Determine the [x, y] coordinate at the center of the cell enclosing the given text.  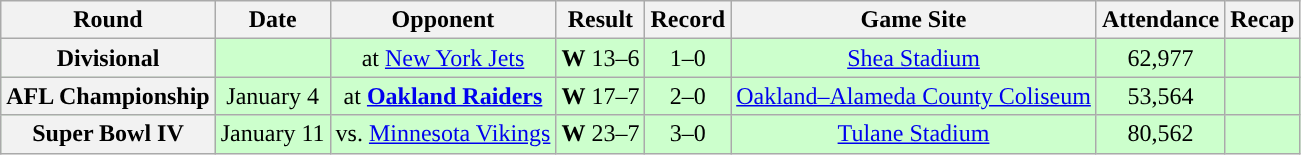
W 17–7 [600, 96]
Opponent [443, 20]
Super Bowl IV [108, 134]
vs. Minnesota Vikings [443, 134]
2–0 [688, 96]
W 13–6 [600, 58]
Record [688, 20]
Tulane Stadium [914, 134]
Attendance [1160, 20]
1–0 [688, 58]
3–0 [688, 134]
Oakland–Alameda County Coliseum [914, 96]
at Oakland Raiders [443, 96]
AFL Championship [108, 96]
Shea Stadium [914, 58]
January 4 [272, 96]
Result [600, 20]
Date [272, 20]
January 11 [272, 134]
62,977 [1160, 58]
at New York Jets [443, 58]
W 23–7 [600, 134]
Game Site [914, 20]
Round [108, 20]
80,562 [1160, 134]
Divisional [108, 58]
53,564 [1160, 96]
Recap [1262, 20]
